Return the (x, y) coordinate for the center point of the cell that contains the specified text.  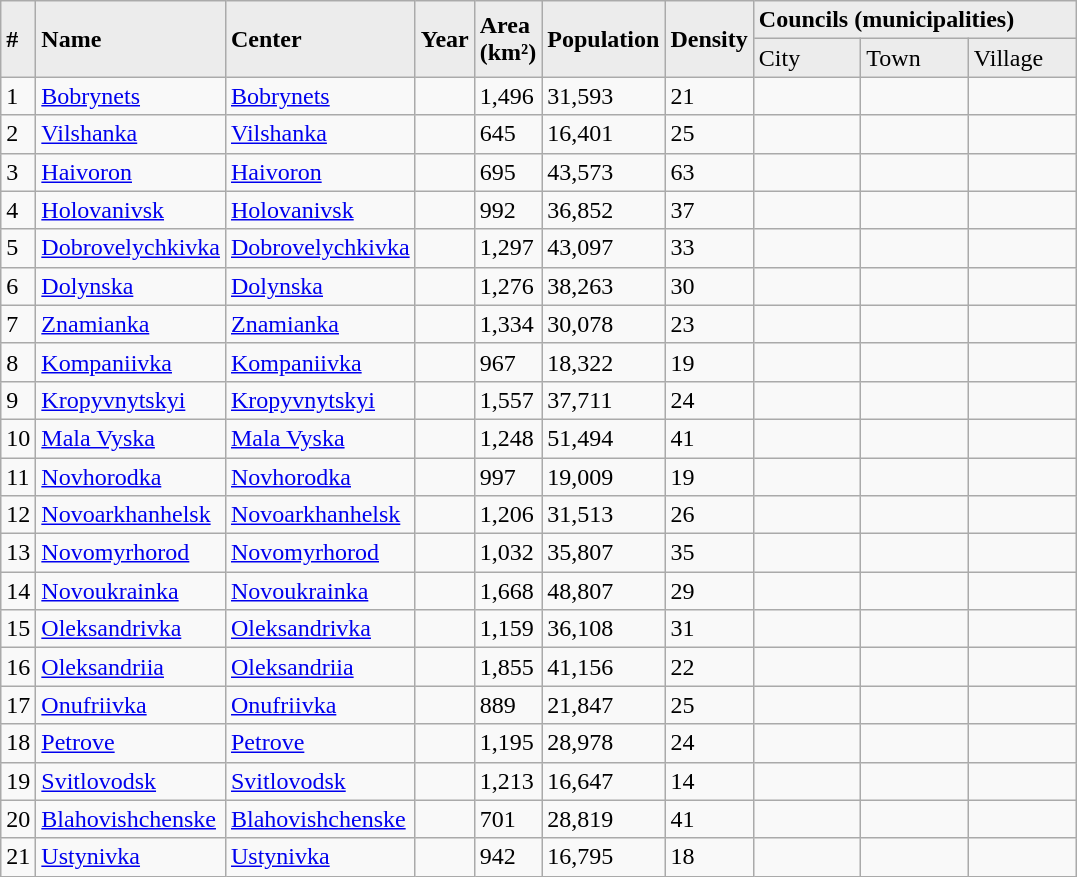
997 (508, 477)
30,078 (604, 324)
17 (18, 705)
35 (709, 553)
41,156 (604, 667)
6 (18, 286)
645 (508, 134)
10 (18, 438)
Village (1022, 58)
Town (915, 58)
8 (18, 362)
1,195 (508, 743)
3 (18, 172)
43,097 (604, 248)
35,807 (604, 553)
992 (508, 210)
28,978 (604, 743)
2 (18, 134)
1,159 (508, 629)
29 (709, 591)
1,248 (508, 438)
1,206 (508, 515)
1 (18, 96)
11 (18, 477)
967 (508, 362)
16,401 (604, 134)
# (18, 39)
1,297 (508, 248)
942 (508, 857)
Year (444, 39)
18,322 (604, 362)
31 (709, 629)
26 (709, 515)
16 (18, 667)
9 (18, 400)
889 (508, 705)
23 (709, 324)
5 (18, 248)
20 (18, 819)
1,032 (508, 553)
Councils (municipalities) (914, 20)
Density (709, 39)
37 (709, 210)
28,819 (604, 819)
13 (18, 553)
63 (709, 172)
City (807, 58)
48,807 (604, 591)
36,108 (604, 629)
Name (131, 39)
1,855 (508, 667)
695 (508, 172)
Center (320, 39)
1,496 (508, 96)
22 (709, 667)
1,213 (508, 781)
1,276 (508, 286)
38,263 (604, 286)
7 (18, 324)
33 (709, 248)
31,513 (604, 515)
19,009 (604, 477)
4 (18, 210)
30 (709, 286)
37,711 (604, 400)
21,847 (604, 705)
701 (508, 819)
16,795 (604, 857)
Area(km²) (508, 39)
36,852 (604, 210)
51,494 (604, 438)
15 (18, 629)
1,557 (508, 400)
Population (604, 39)
12 (18, 515)
43,573 (604, 172)
1,334 (508, 324)
16,647 (604, 781)
31,593 (604, 96)
1,668 (508, 591)
